Detect which cell encompasses the target text, then output its (x, y) center coordinate. 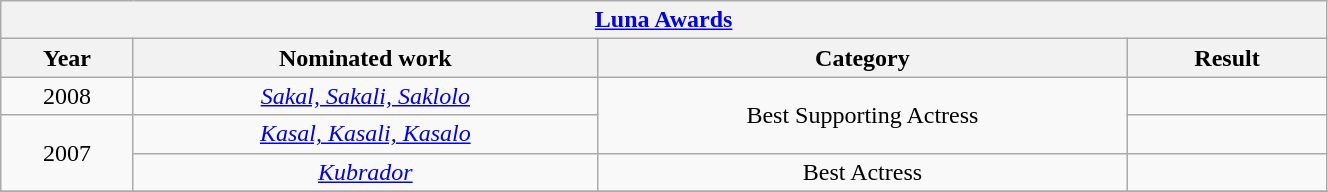
Best Actress (862, 172)
2007 (68, 153)
Category (862, 58)
Result (1228, 58)
Kasal, Kasali, Kasalo (365, 134)
Nominated work (365, 58)
Sakal, Sakali, Saklolo (365, 96)
2008 (68, 96)
Year (68, 58)
Kubrador (365, 172)
Best Supporting Actress (862, 115)
Luna Awards (664, 20)
